Extract the (X, Y) coordinate from the center of the cell holding the provided text.  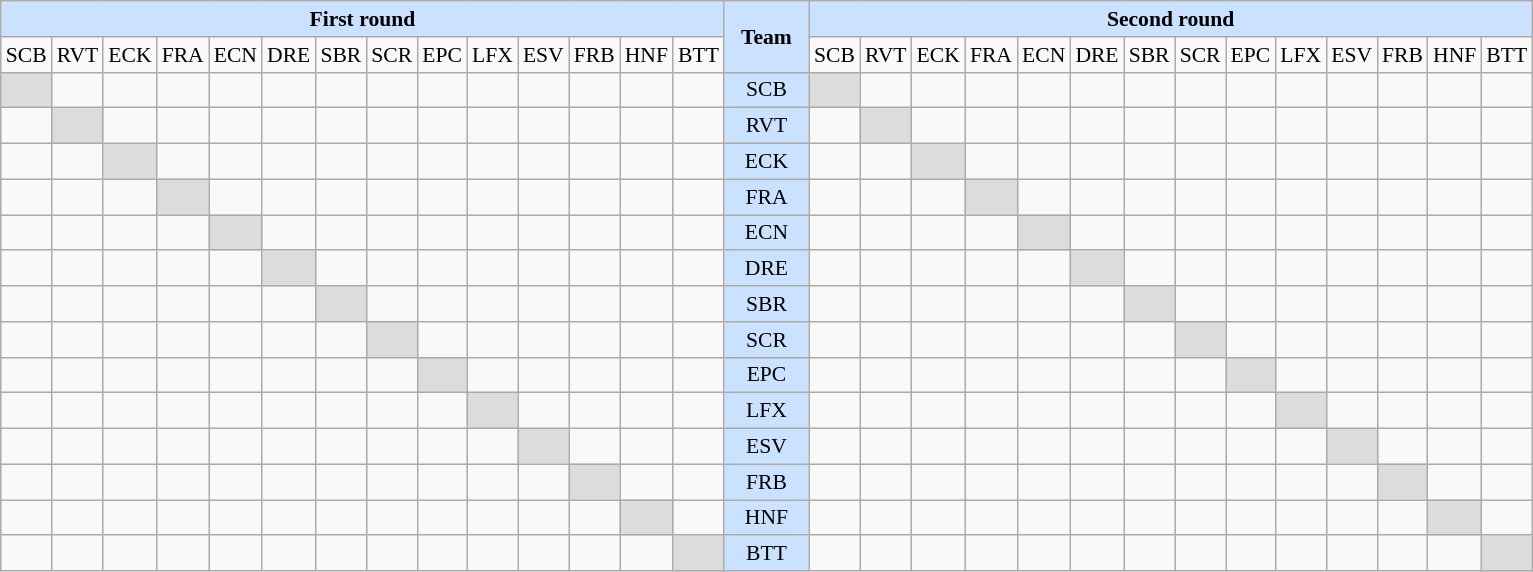
Team (766, 36)
First round (362, 19)
Second round (1170, 19)
